Scan for the cell matching the given text and deliver its [X, Y] coordinate at center. 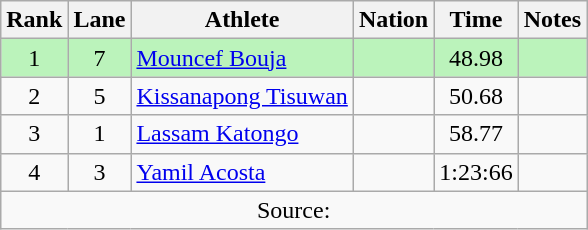
4 [34, 172]
Athlete [242, 20]
1:23:66 [476, 172]
7 [100, 58]
Rank [34, 20]
Mouncef Bouja [242, 58]
Nation [393, 20]
5 [100, 96]
Kissanapong Tisuwan [242, 96]
Notes [552, 20]
58.77 [476, 134]
Lassam Katongo [242, 134]
Time [476, 20]
50.68 [476, 96]
48.98 [476, 58]
Source: [294, 210]
Yamil Acosta [242, 172]
Lane [100, 20]
2 [34, 96]
